Scan for the cell matching the given text and deliver its (X, Y) coordinate at center. 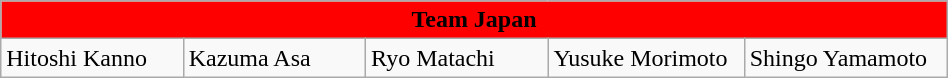
Kazuma Asa (274, 58)
Team Japan (474, 20)
Ryo Matachi (457, 58)
Shingo Yamamoto (846, 58)
Yusuke Morimoto (646, 58)
Hitoshi Kanno (92, 58)
